Output the (x, y) coordinate of the center of the cell containing the given text.  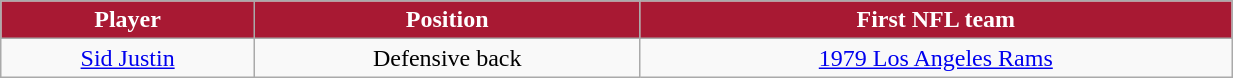
Player (128, 20)
Sid Justin (128, 58)
First NFL team (936, 20)
Position (446, 20)
Defensive back (446, 58)
1979 Los Angeles Rams (936, 58)
